From the cell containing the given text, extract its center point as (x, y) coordinate. 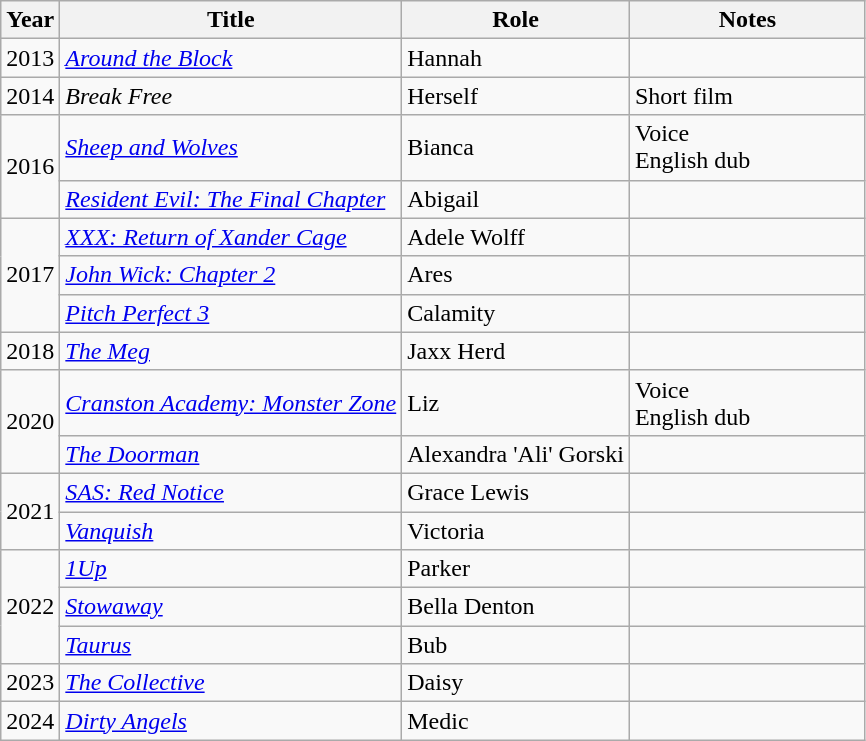
Role (516, 20)
Sheep and Wolves (231, 148)
The Meg (231, 351)
Break Free (231, 96)
2016 (30, 166)
Parker (516, 569)
Calamity (516, 313)
2017 (30, 275)
The Doorman (231, 454)
Title (231, 20)
2013 (30, 58)
Daisy (516, 683)
Jaxx Herd (516, 351)
Cranston Academy: Monster Zone (231, 402)
Herself (516, 96)
2024 (30, 721)
Bub (516, 645)
Liz (516, 402)
XXX: Return of Xander Cage (231, 237)
2014 (30, 96)
Abigail (516, 199)
Grace Lewis (516, 492)
Year (30, 20)
Resident Evil: The Final Chapter (231, 199)
Dirty Angels (231, 721)
2023 (30, 683)
Taurus (231, 645)
2018 (30, 351)
Notes (747, 20)
Vanquish (231, 531)
2021 (30, 511)
Alexandra 'Ali' Gorski (516, 454)
Medic (516, 721)
Pitch Perfect 3 (231, 313)
Bella Denton (516, 607)
Ares (516, 275)
Around the Block (231, 58)
The Collective (231, 683)
John Wick: Chapter 2 (231, 275)
Adele Wolff (516, 237)
Stowaway (231, 607)
2020 (30, 422)
Victoria (516, 531)
SAS: Red Notice (231, 492)
Bianca (516, 148)
Hannah (516, 58)
2022 (30, 607)
1Up (231, 569)
Short film (747, 96)
